Locate the cell with the specified text and output its (x, y) center coordinate. 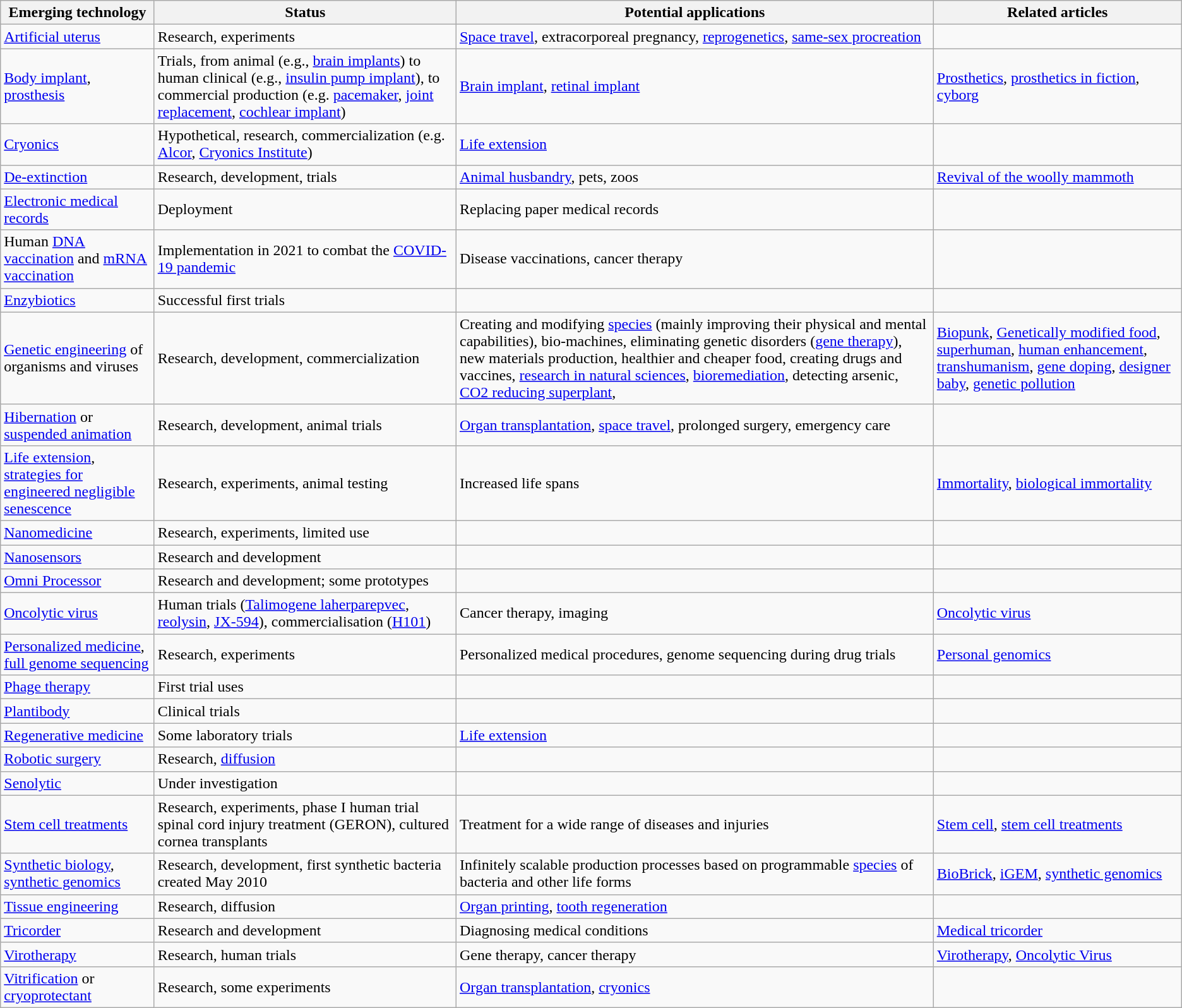
Infinitely scalable production processes based on programmable species of bacteria and other life forms (695, 874)
De-extinction (77, 177)
Gene therapy, cancer therapy (695, 954)
Treatment for a wide range of diseases and injuries (695, 824)
Hibernation or suspended animation (77, 424)
Stem cell, stem cell treatments (1057, 824)
Organ transplantation, space travel, prolonged surgery, emergency care (695, 424)
Body implant, prosthesis (77, 86)
Successful first trials (305, 300)
Prosthetics, prosthetics in fiction, cyborg (1057, 86)
Personalized medical procedures, genome sequencing during drug trials (695, 654)
Research, experiments, animal testing (305, 483)
Research, experiments, phase I human trial spinal cord injury treatment (GERON), cultured cornea transplants (305, 824)
Nanosensors (77, 556)
Organ transplantation, cryonics (695, 987)
Medical tricorder (1057, 930)
Genetic engineering of organisms and viruses (77, 358)
Life extension, strategies for engineered negligible senescence (77, 483)
Some laboratory trials (305, 735)
Clinical trials (305, 711)
Regenerative medicine (77, 735)
Robotic surgery (77, 759)
Replacing paper medical records (695, 210)
Human DNA vaccination and mRNA vaccination (77, 259)
Cancer therapy, imaging (695, 614)
Electronic medical records (77, 210)
Synthetic biology, synthetic genomics (77, 874)
Tissue engineering (77, 906)
Animal husbandry, pets, zoos (695, 177)
Potential applications (695, 13)
Emerging technology (77, 13)
Status (305, 13)
Senolytic (77, 783)
Related articles (1057, 13)
Research, human trials (305, 954)
Phage therapy (77, 687)
Tricorder (77, 930)
Research, some experiments (305, 987)
Increased life spans (695, 483)
Brain implant, retinal implant (695, 86)
Personal genomics (1057, 654)
Research, development, trials (305, 177)
Plantibody (77, 711)
Omni Processor (77, 581)
Research and development; some prototypes (305, 581)
Research, development, first synthetic bacteria created May 2010 (305, 874)
Virotherapy, Oncolytic Virus (1057, 954)
Organ printing, tooth regeneration (695, 906)
Biopunk, Genetically modified food, superhuman, human enhancement, transhumanism, gene doping, designer baby, genetic pollution (1057, 358)
Disease vaccinations, cancer therapy (695, 259)
First trial uses (305, 687)
Enzybiotics (77, 300)
Nanomedicine (77, 532)
Research, experiments, limited use (305, 532)
Immortality, biological immortality (1057, 483)
Space travel, extracorporeal pregnancy, reprogenetics, same-sex procreation (695, 37)
Hypothetical, research, commercialization (e.g. Alcor, Cryonics Institute) (305, 144)
Stem cell treatments (77, 824)
Personalized medicine, full genome sequencing (77, 654)
Cryonics (77, 144)
Research, development, commercialization (305, 358)
BioBrick, iGEM, synthetic genomics (1057, 874)
Revival of the woolly mammoth (1057, 177)
Artificial uterus (77, 37)
Implementation in 2021 to combat the COVID-19 pandemic (305, 259)
Virotherapy (77, 954)
Vitrification or cryoprotectant (77, 987)
Human trials (Talimogene laherparepvec, reolysin, JX-594), commercialisation (H101) (305, 614)
Research, development, animal trials (305, 424)
Diagnosing medical conditions (695, 930)
Under investigation (305, 783)
Deployment (305, 210)
